Detect which cell encompasses the target text, then output its (X, Y) center coordinate. 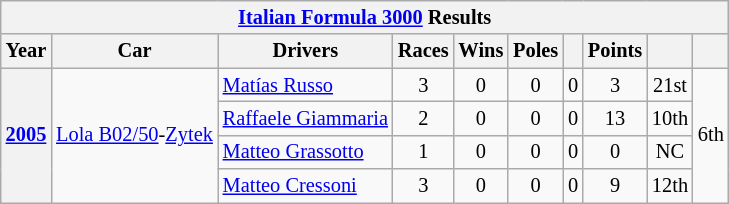
2 (424, 118)
Drivers (306, 51)
21st (670, 85)
Lola B02/50-Zytek (134, 136)
Matteo Cressoni (306, 186)
10th (670, 118)
Matías Russo (306, 85)
13 (615, 118)
12th (670, 186)
NC (670, 152)
1 (424, 152)
2005 (26, 136)
Car (134, 51)
Races (424, 51)
9 (615, 186)
6th (711, 136)
Wins (482, 51)
Matteo Grassotto (306, 152)
Italian Formula 3000 Results (365, 17)
Poles (536, 51)
Raffaele Giammaria (306, 118)
Points (615, 51)
Year (26, 51)
